Extract the (X, Y) coordinate from the center of the cell holding the provided text.  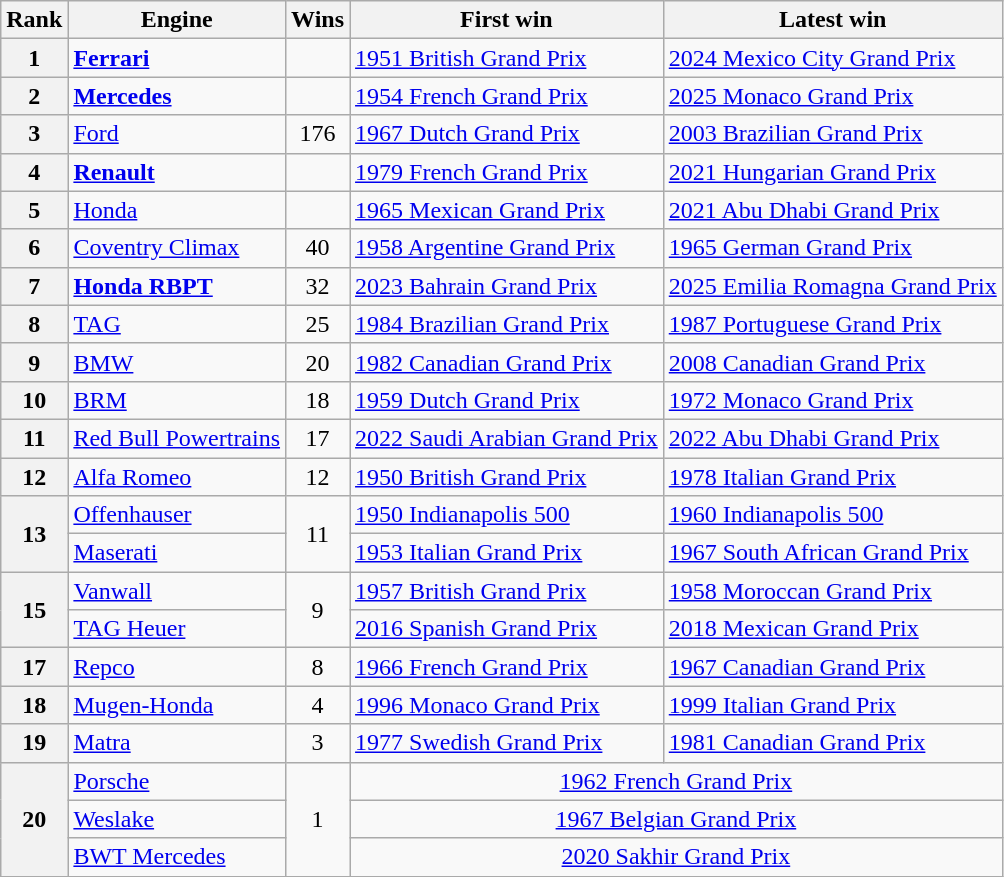
1967 South African Grand Prix (832, 553)
2018 Mexican Grand Prix (832, 629)
1959 Dutch Grand Prix (507, 400)
32 (318, 286)
1957 British Grand Prix (507, 591)
Honda RBPT (177, 286)
1951 British Grand Prix (507, 58)
TAG (177, 324)
40 (318, 248)
1960 Indianapolis 500 (832, 515)
1965 Mexican Grand Prix (507, 210)
15 (34, 610)
5 (34, 210)
1950 Indianapolis 500 (507, 515)
2025 Monaco Grand Prix (832, 96)
7 (34, 286)
2020 Sakhir Grand Prix (676, 857)
TAG Heuer (177, 629)
Offenhauser (177, 515)
1999 Italian Grand Prix (832, 705)
Ferrari (177, 58)
176 (318, 134)
1987 Portuguese Grand Prix (832, 324)
2021 Abu Dhabi Grand Prix (832, 210)
19 (34, 743)
1950 British Grand Prix (507, 477)
1967 Canadian Grand Prix (832, 667)
1984 Brazilian Grand Prix (507, 324)
6 (34, 248)
BWT Mercedes (177, 857)
2003 Brazilian Grand Prix (832, 134)
BMW (177, 362)
Mercedes (177, 96)
1967 Dutch Grand Prix (507, 134)
1954 French Grand Prix (507, 96)
First win (507, 20)
10 (34, 400)
2023 Bahrain Grand Prix (507, 286)
13 (34, 534)
1967 Belgian Grand Prix (676, 819)
1982 Canadian Grand Prix (507, 362)
1962 French Grand Prix (676, 781)
1966 French Grand Prix (507, 667)
Rank (34, 20)
1953 Italian Grand Prix (507, 553)
1996 Monaco Grand Prix (507, 705)
1981 Canadian Grand Prix (832, 743)
Renault (177, 172)
Ford (177, 134)
2022 Abu Dhabi Grand Prix (832, 438)
2024 Mexico City Grand Prix (832, 58)
25 (318, 324)
2008 Canadian Grand Prix (832, 362)
1958 Moroccan Grand Prix (832, 591)
2025 Emilia Romagna Grand Prix (832, 286)
Vanwall (177, 591)
2 (34, 96)
1978 Italian Grand Prix (832, 477)
Honda (177, 210)
Mugen-Honda (177, 705)
Coventry Climax (177, 248)
2022 Saudi Arabian Grand Prix (507, 438)
2016 Spanish Grand Prix (507, 629)
Alfa Romeo (177, 477)
Matra (177, 743)
1979 French Grand Prix (507, 172)
Porsche (177, 781)
1972 Monaco Grand Prix (832, 400)
BRM (177, 400)
1958 Argentine Grand Prix (507, 248)
1977 Swedish Grand Prix (507, 743)
Latest win (832, 20)
Weslake (177, 819)
2021 Hungarian Grand Prix (832, 172)
Wins (318, 20)
1965 German Grand Prix (832, 248)
Maserati (177, 553)
Red Bull Powertrains (177, 438)
Engine (177, 20)
Repco (177, 667)
